Provide the [X, Y] coordinate of the cell's center where the given text is located.  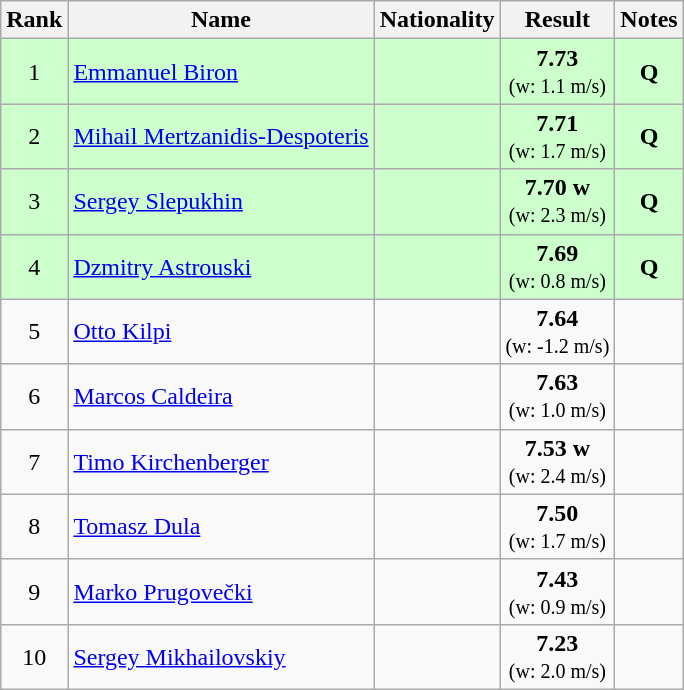
4 [34, 266]
Marko Prugovečki [221, 592]
7.69(w: 0.8 m/s) [558, 266]
2 [34, 136]
Result [558, 20]
7.71(w: 1.7 m/s) [558, 136]
Mihail Mertzanidis-Despoteris [221, 136]
Sergey Mikhailovskiy [221, 656]
Otto Kilpi [221, 332]
Tomasz Dula [221, 526]
3 [34, 202]
7.63(w: 1.0 m/s) [558, 396]
7.43(w: 0.9 m/s) [558, 592]
6 [34, 396]
Dzmitry Astrouski [221, 266]
7 [34, 462]
7.53 w(w: 2.4 m/s) [558, 462]
7.70 w(w: 2.3 m/s) [558, 202]
7.64(w: -1.2 m/s) [558, 332]
Sergey Slepukhin [221, 202]
Timo Kirchenberger [221, 462]
1 [34, 72]
7.73(w: 1.1 m/s) [558, 72]
Nationality [437, 20]
10 [34, 656]
Emmanuel Biron [221, 72]
Marcos Caldeira [221, 396]
7.23(w: 2.0 m/s) [558, 656]
Name [221, 20]
9 [34, 592]
5 [34, 332]
Notes [649, 20]
8 [34, 526]
7.50(w: 1.7 m/s) [558, 526]
Rank [34, 20]
